Search for the cell housing the specified text and yield its [X, Y] center coordinate. 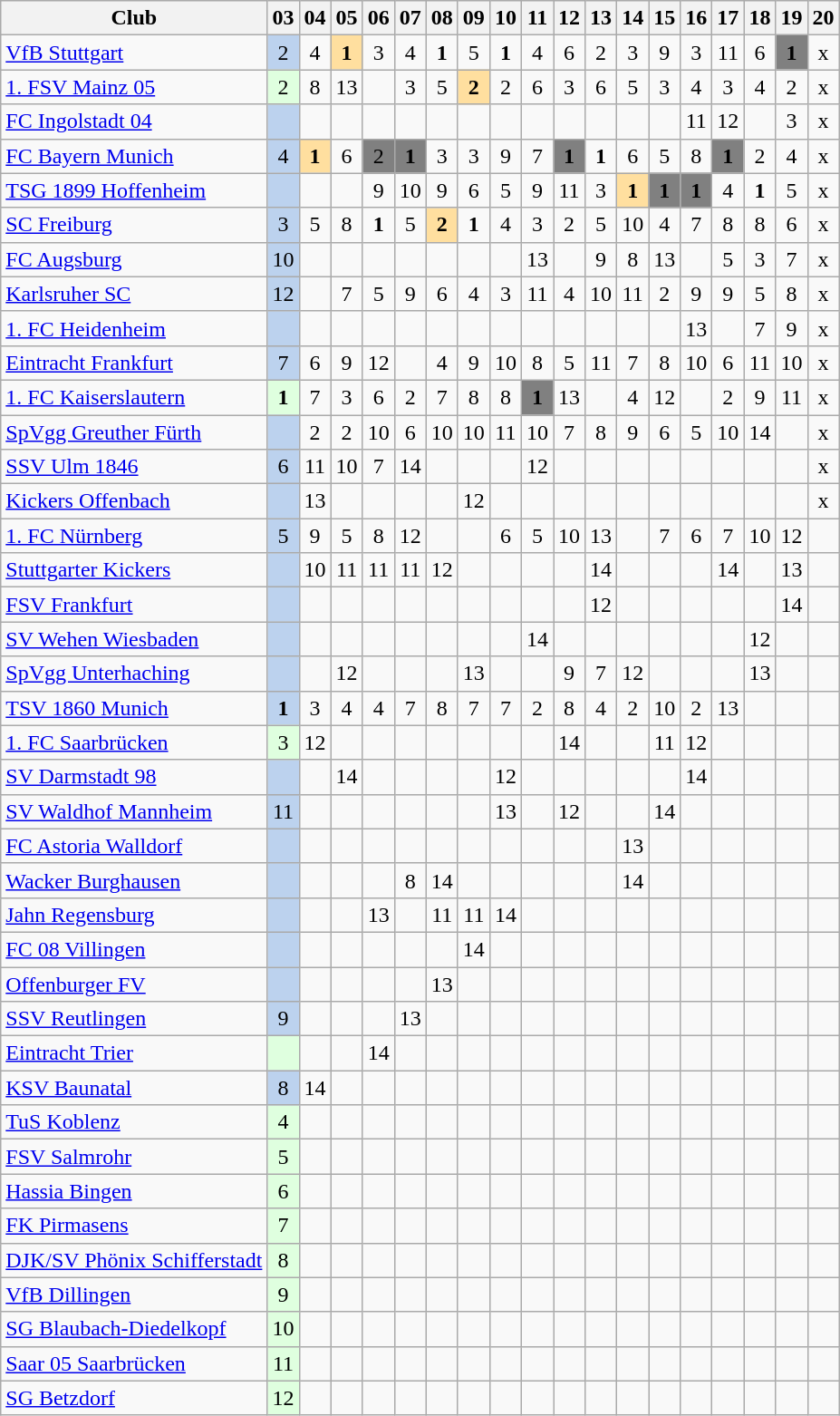
SpVgg Unterhaching [134, 674]
SV Darmstadt 98 [134, 777]
06 [379, 18]
SG Blaubach-Diedelkopf [134, 1329]
SG Betzdorf [134, 1398]
SSV Ulm 1846 [134, 467]
FC Astoria Walldorf [134, 846]
FC Augsburg [134, 259]
Kickers Offenbach [134, 501]
07 [410, 18]
SV Wehen Wiesbaden [134, 639]
1. FC Heidenheim [134, 328]
FC Ingolstadt 04 [134, 121]
03 [283, 18]
TuS Koblenz [134, 1122]
19 [792, 18]
1. FC Kaiserslautern [134, 397]
05 [346, 18]
DJK/SV Phönix Schifferstadt [134, 1260]
TSG 1899 Hoffenheim [134, 190]
Wacker Burghausen [134, 880]
FK Pirmasens [134, 1226]
18 [759, 18]
SpVgg Greuther Fürth [134, 432]
FC Bayern Munich [134, 156]
Stuttgarter Kickers [134, 570]
VfB Stuttgart [134, 53]
1. FC Saarbrücken [134, 742]
VfB Dillingen [134, 1295]
KSV Baunatal [134, 1088]
Eintracht Frankfurt [134, 363]
Hassia Bingen [134, 1191]
16 [696, 18]
FC 08 Villingen [134, 949]
09 [473, 18]
1. FC Nürnberg [134, 536]
Eintracht Trier [134, 1053]
15 [665, 18]
SSV Reutlingen [134, 1019]
Karlsruher SC [134, 294]
TSV 1860 Munich [134, 708]
Jahn Regensburg [134, 915]
SC Freiburg [134, 225]
17 [729, 18]
Saar 05 Saarbrücken [134, 1363]
Offenburger FV [134, 984]
Club [134, 18]
FSV Frankfurt [134, 605]
1. FSV Mainz 05 [134, 87]
SV Waldhof Mannheim [134, 811]
08 [442, 18]
20 [823, 18]
FSV Salmrohr [134, 1157]
04 [315, 18]
